Determine the (X, Y) coordinate at the center of the cell enclosing the given text.  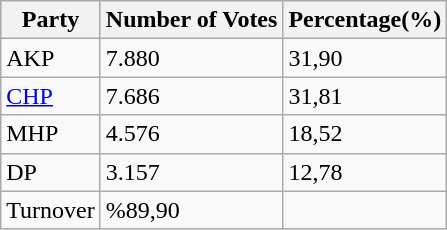
DP (51, 172)
CHP (51, 96)
Party (51, 20)
12,78 (365, 172)
Number of Votes (192, 20)
AKP (51, 58)
18,52 (365, 134)
MHP (51, 134)
Turnover (51, 210)
3.157 (192, 172)
31,90 (365, 58)
4.576 (192, 134)
7.880 (192, 58)
Percentage(%) (365, 20)
7.686 (192, 96)
31,81 (365, 96)
%89,90 (192, 210)
